Provide the (x, y) coordinate of the cell's center where the given text is located.  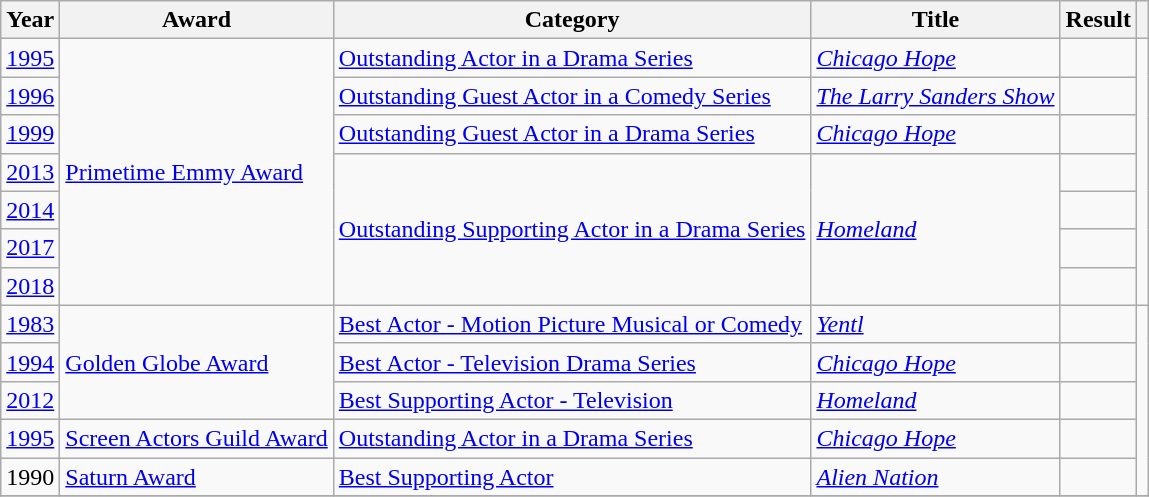
Golden Globe Award (196, 362)
Primetime Emmy Award (196, 172)
Outstanding Supporting Actor in a Drama Series (572, 229)
Best Supporting Actor (572, 477)
1994 (30, 362)
Title (936, 20)
1983 (30, 324)
Award (196, 20)
1999 (30, 134)
Outstanding Guest Actor in a Comedy Series (572, 96)
Best Supporting Actor - Television (572, 400)
2014 (30, 210)
2012 (30, 400)
Category (572, 20)
2013 (30, 172)
Yentl (936, 324)
Best Actor - Motion Picture Musical or Comedy (572, 324)
1990 (30, 477)
Saturn Award (196, 477)
Result (1098, 20)
Best Actor - Television Drama Series (572, 362)
2017 (30, 248)
2018 (30, 286)
Screen Actors Guild Award (196, 438)
Outstanding Guest Actor in a Drama Series (572, 134)
The Larry Sanders Show (936, 96)
Alien Nation (936, 477)
1996 (30, 96)
Year (30, 20)
